For the text-containing cell, return its midpoint in [x, y] coordinate format. 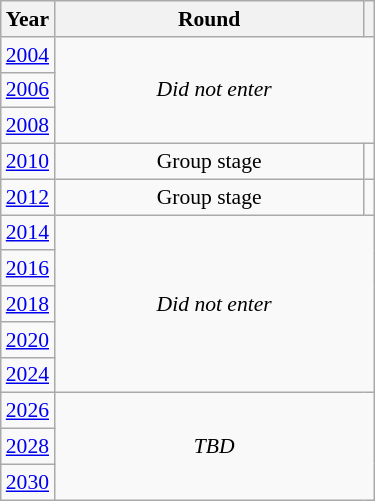
2026 [28, 411]
2006 [28, 90]
2012 [28, 197]
Year [28, 19]
2028 [28, 447]
2016 [28, 269]
2030 [28, 482]
2004 [28, 55]
2010 [28, 162]
Round [209, 19]
2020 [28, 340]
2024 [28, 375]
TBD [214, 446]
2014 [28, 233]
2008 [28, 126]
2018 [28, 304]
